Capture the cell that displays the provided text and extract its [X, Y] central coordinate. 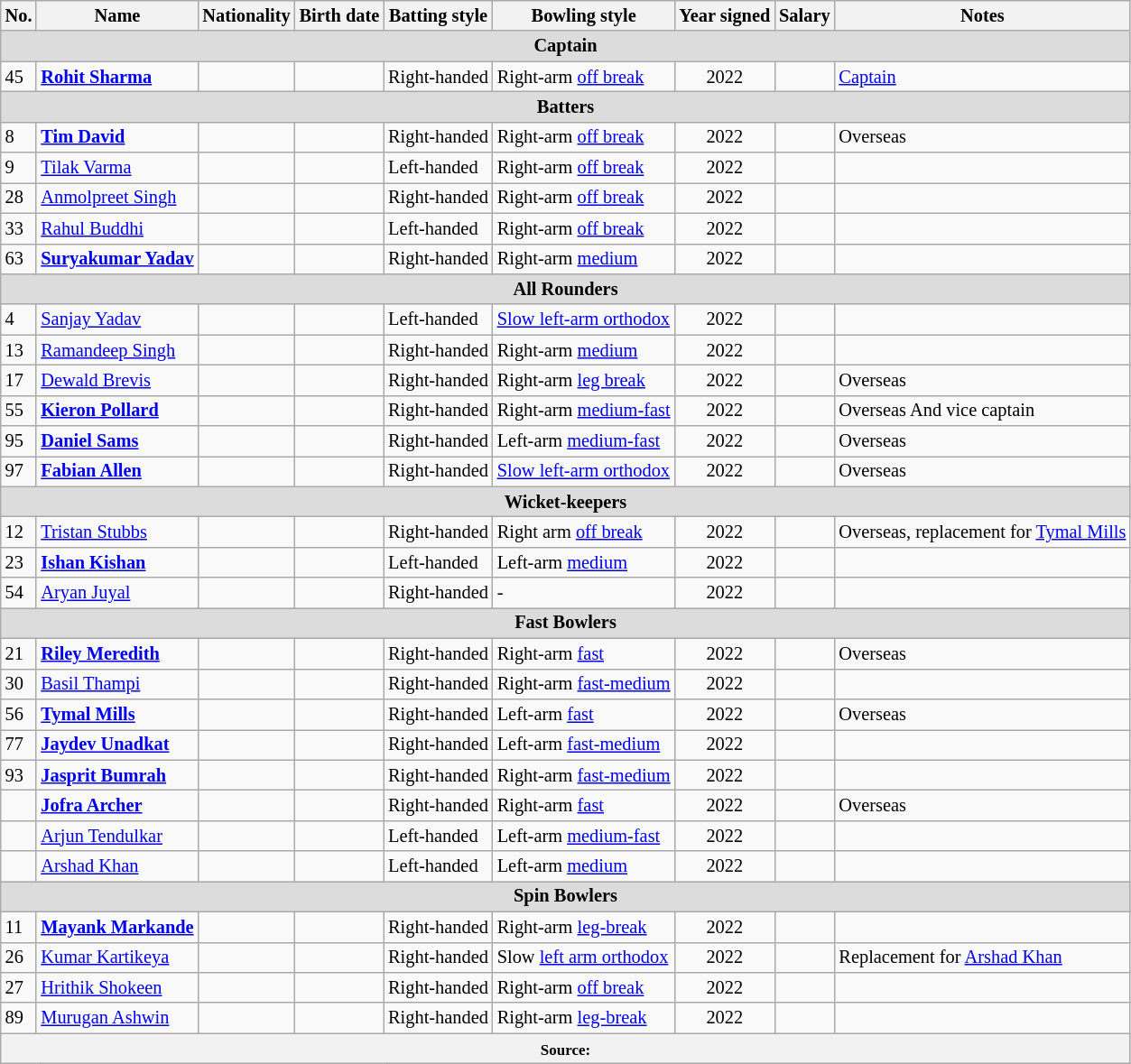
Salary [804, 15]
Overseas And vice captain [982, 411]
Ishan Kishan [117, 562]
11 [19, 927]
63 [19, 259]
Rahul Buddhi [117, 228]
Right-arm medium-fast [584, 411]
Name [117, 15]
93 [19, 775]
56 [19, 714]
Tristan Stubbs [117, 532]
89 [19, 1018]
Batting style [439, 15]
28 [19, 198]
Daniel Sams [117, 441]
Fast Bowlers [566, 623]
Jasprit Bumrah [117, 775]
Notes [982, 15]
54 [19, 593]
12 [19, 532]
4 [19, 319]
All Rounders [566, 289]
Dewald Brevis [117, 380]
Replacement for Arshad Khan [982, 958]
Sanjay Yadav [117, 319]
- [584, 593]
95 [19, 441]
Slow left arm orthodox [584, 958]
13 [19, 350]
Kieron Pollard [117, 411]
Fabian Allen [117, 471]
Ramandeep Singh [117, 350]
Basil Thampi [117, 684]
Tilak Varma [117, 168]
Overseas, replacement for Tymal Mills [982, 532]
26 [19, 958]
Bowling style [584, 15]
8 [19, 137]
Suryakumar Yadav [117, 259]
Birth date [339, 15]
55 [19, 411]
Hrithik Shokeen [117, 987]
Murugan Ashwin [117, 1018]
17 [19, 380]
Anmolpreet Singh [117, 198]
23 [19, 562]
Batters [566, 106]
Right-arm leg break [584, 380]
No. [19, 15]
Kumar Kartikeya [117, 958]
27 [19, 987]
97 [19, 471]
Jaydev Unadkat [117, 745]
Aryan Juyal [117, 593]
Arshad Khan [117, 866]
Mayank Markande [117, 927]
Source: [566, 1049]
Year signed [724, 15]
30 [19, 684]
Tymal Mills [117, 714]
Right arm off break [584, 532]
Left-arm fast-medium [584, 745]
45 [19, 77]
33 [19, 228]
Rohit Sharma [117, 77]
77 [19, 745]
Riley Meredith [117, 653]
Spin Bowlers [566, 896]
21 [19, 653]
Arjun Tendulkar [117, 836]
Left-arm fast [584, 714]
Nationality [246, 15]
9 [19, 168]
Wicket-keepers [566, 502]
Jofra Archer [117, 805]
Tim David [117, 137]
